Output the (X, Y) coordinate of the center of the cell containing the given text.  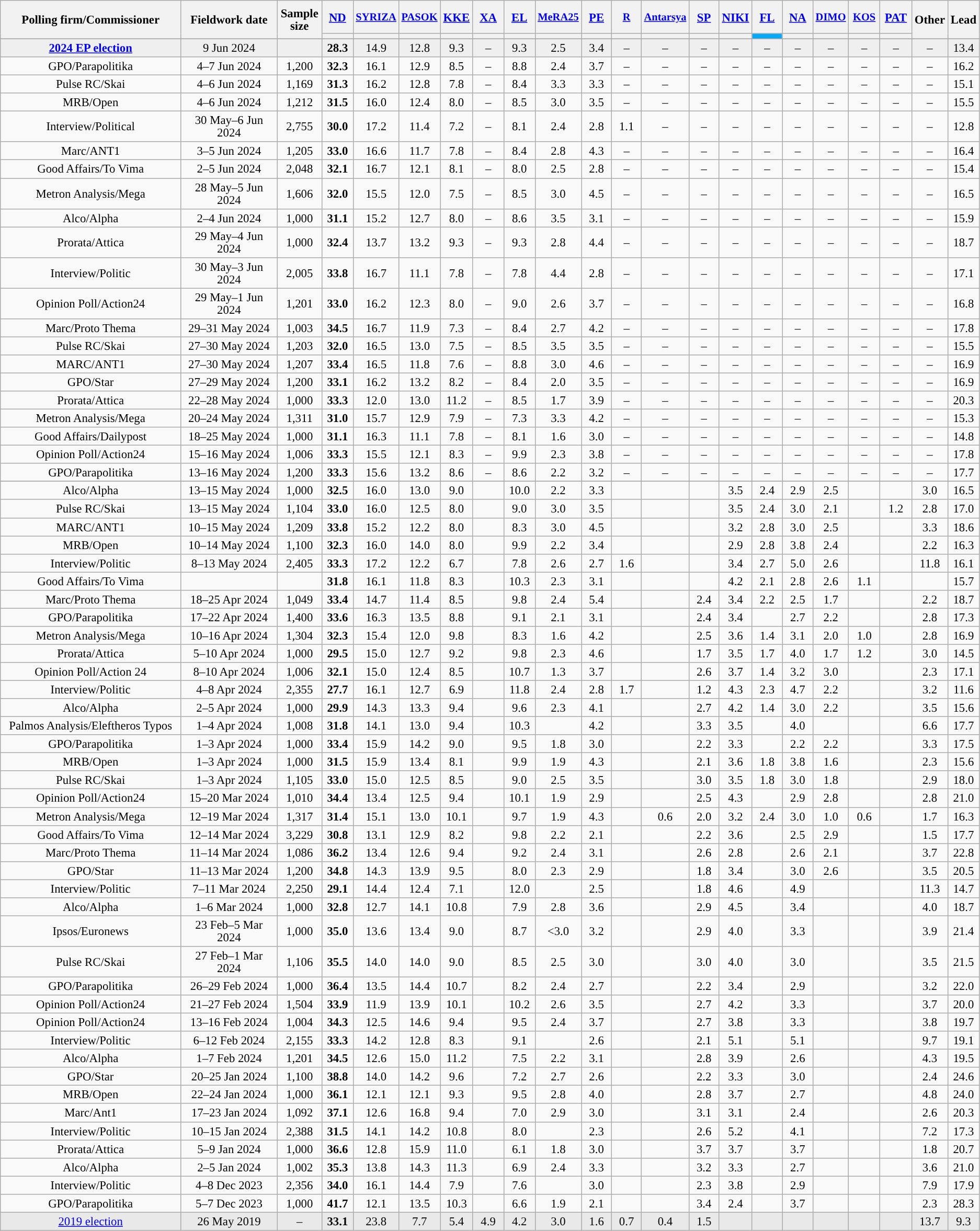
17–22 Apr 2024 (229, 617)
1,504 (299, 1004)
12–14 Mar 2024 (229, 835)
35.5 (337, 962)
2–5 Jun 2024 (229, 169)
22.8 (963, 852)
36.2 (337, 852)
2,048 (299, 169)
KKE (457, 17)
9 Jun 2024 (229, 48)
15.3 (963, 418)
13.8 (375, 1167)
1,209 (299, 527)
1,003 (299, 328)
14.8 (963, 436)
Marc/AΝΤ1 (91, 152)
11.0 (457, 1149)
2,755 (299, 127)
11.6 (963, 690)
4–8 Dec 2023 (229, 1185)
PAT (896, 17)
17.5 (963, 744)
5–7 Dec 2023 (229, 1204)
19.1 (963, 1041)
2–4 Jun 2024 (229, 218)
Marc/Ant1 (91, 1113)
21.4 (963, 931)
36.1 (337, 1095)
1,169 (299, 85)
6.7 (457, 563)
SYRIZA (375, 17)
1,104 (299, 509)
7–11 Mar 2024 (229, 889)
6.1 (519, 1149)
7.7 (419, 1222)
1,086 (299, 852)
6–12 Feb 2024 (229, 1041)
2,356 (299, 1185)
1,212 (299, 102)
5–10 Apr 2024 (229, 654)
1,311 (299, 418)
Ipsos/Euronews (91, 931)
Other (930, 20)
11–13 Mar 2024 (229, 870)
34.4 (337, 798)
16.6 (375, 152)
30 May–3 Jun 2024 (229, 273)
2–5 Apr 2024 (229, 708)
Palmos Analysis/Eleftheros Typos (91, 726)
13.1 (375, 835)
31.3 (337, 85)
0.4 (665, 1222)
27.7 (337, 690)
1,205 (299, 152)
31.0 (337, 418)
PASOK (419, 17)
8.7 (519, 931)
11–14 Mar 2024 (229, 852)
1–4 Apr 2024 (229, 726)
18–25 May 2024 (229, 436)
34.0 (337, 1185)
17–23 Jan 2024 (229, 1113)
1,304 (299, 636)
10–14 May 2024 (229, 545)
32.8 (337, 907)
Polling firm/Commissioner (91, 20)
8–13 May 2024 (229, 563)
18.6 (963, 527)
20–25 Jan 2024 (229, 1076)
41.7 (337, 1204)
35.3 (337, 1167)
13–16 Feb 2024 (229, 1023)
5–9 Jan 2024 (229, 1149)
19.7 (963, 1023)
19.5 (963, 1058)
33.6 (337, 617)
15–20 Mar 2024 (229, 798)
23 Feb–5 Mar 2024 (229, 931)
EL (519, 17)
29 May–1 Jun 2024 (229, 303)
36.6 (337, 1149)
26–29 Feb 2024 (229, 986)
20–24 May 2024 (229, 418)
MeRA25 (558, 17)
14.9 (375, 48)
32.4 (337, 243)
16.4 (963, 152)
22–24 Jan 2024 (229, 1095)
2,005 (299, 273)
1,207 (299, 364)
1,105 (299, 780)
1,400 (299, 617)
4.8 (930, 1095)
18–25 Apr 2024 (229, 599)
21–27 Feb 2024 (229, 1004)
8–10 Apr 2024 (229, 671)
30.0 (337, 127)
22–28 May 2024 (229, 401)
10.2 (519, 1004)
11.7 (419, 152)
Sample size (299, 20)
35.0 (337, 931)
Antarsya (665, 17)
37.1 (337, 1113)
10.0 (519, 491)
<3.0 (558, 931)
2,155 (299, 1041)
34.8 (337, 870)
15–16 May 2024 (229, 455)
29.1 (337, 889)
10–15 May 2024 (229, 527)
30.8 (337, 835)
XA (488, 17)
22.0 (963, 986)
27 Feb–1 Mar 2024 (229, 962)
3–5 Jun 2024 (229, 152)
20.7 (963, 1149)
4.7 (798, 690)
29.5 (337, 654)
14.5 (963, 654)
1,092 (299, 1113)
4–7 Jun 2024 (229, 66)
38.8 (337, 1076)
1,317 (299, 817)
1,106 (299, 962)
28 May–5 Jun 2024 (229, 193)
1,004 (299, 1023)
0.7 (626, 1222)
13–16 May 2024 (229, 473)
2–5 Jan 2024 (229, 1167)
KOS (864, 17)
29.9 (337, 708)
36.4 (337, 986)
1–6 Mar 2024 (229, 907)
21.5 (963, 962)
10–16 Apr 2024 (229, 636)
24.0 (963, 1095)
34.3 (337, 1023)
29–31 May 2024 (229, 328)
2,388 (299, 1131)
1.3 (558, 671)
5.2 (735, 1131)
DIMO (831, 17)
26 May 2019 (229, 1222)
Opinion Poll/Action 24 (91, 671)
NA (798, 17)
20.0 (963, 1004)
1–7 Feb 2024 (229, 1058)
2,405 (299, 563)
2,250 (299, 889)
12.3 (419, 303)
Fieldwork date (229, 20)
1,010 (299, 798)
29 May–4 Jun 2024 (229, 243)
4–8 Apr 2024 (229, 690)
17.9 (963, 1185)
ND (337, 17)
NIKI (735, 17)
27–29 May 2024 (229, 382)
10–15 Jan 2024 (229, 1131)
13.6 (375, 931)
18.0 (963, 780)
7.0 (519, 1113)
Interview/Political (91, 127)
5.0 (798, 563)
20.5 (963, 870)
23.8 (375, 1222)
R (626, 17)
2024 EP election (91, 48)
13.3 (419, 708)
Good Affairs/Dailypost (91, 436)
1,049 (299, 599)
33.9 (337, 1004)
SP (704, 17)
31.4 (337, 817)
17.0 (963, 509)
2,355 (299, 690)
1,606 (299, 193)
3,229 (299, 835)
7.1 (457, 889)
Lead (963, 20)
1,203 (299, 346)
1,008 (299, 726)
32.5 (337, 491)
24.6 (963, 1076)
1,002 (299, 1167)
FL (767, 17)
PE (597, 17)
2019 election (91, 1222)
14.6 (419, 1023)
30 May–6 Jun 2024 (229, 127)
12–19 Mar 2024 (229, 817)
